For the text-containing cell, return its midpoint in [X, Y] coordinate format. 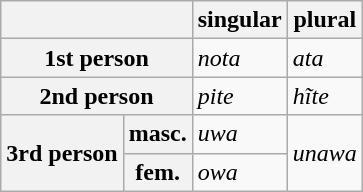
plural [324, 20]
nota [240, 58]
unawa [324, 153]
3rd person [62, 153]
uwa [240, 134]
pite [240, 96]
fem. [158, 172]
masc. [158, 134]
singular [240, 20]
ata [324, 58]
2nd person [96, 96]
owa [240, 172]
hĩte [324, 96]
1st person [96, 58]
